From the cell containing the given text, extract its center point as (x, y) coordinate. 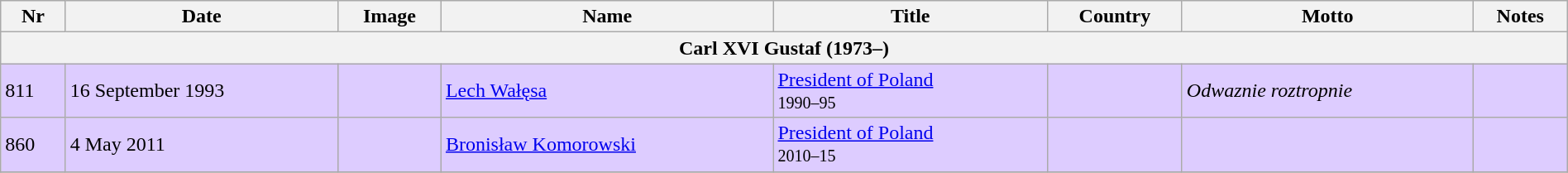
Odwaznie roztropnie (1327, 91)
Nr (33, 17)
Lech Wałęsa (607, 91)
811 (33, 91)
Image (389, 17)
Title (911, 17)
Name (607, 17)
President of Poland1990–95 (911, 91)
President of Poland2010–15 (911, 144)
Date (202, 17)
Motto (1327, 17)
Country (1115, 17)
Bronisław Komorowski (607, 144)
Carl XVI Gustaf (1973–) (784, 48)
4 May 2011 (202, 144)
860 (33, 144)
16 September 1993 (202, 91)
Notes (1520, 17)
